Detect which cell encompasses the target text, then output its [X, Y] center coordinate. 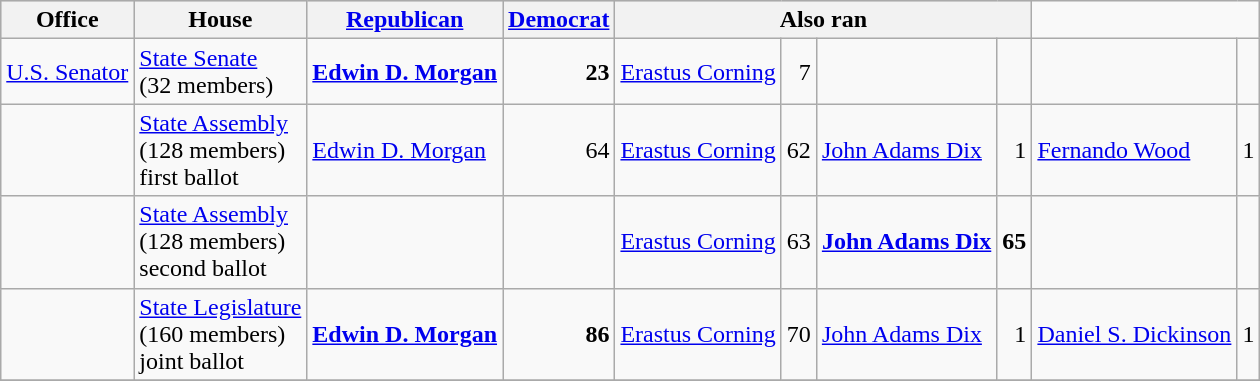
62 [798, 150]
65 [1014, 242]
63 [798, 242]
Fernando Wood [1134, 150]
House [220, 20]
7 [798, 72]
State Legislature (160 members) joint ballot [220, 334]
State Assembly (128 members) second ballot [220, 242]
64 [559, 150]
23 [559, 72]
State Senate (32 members) [220, 72]
U.S. Senator [68, 72]
Office [68, 20]
Republican [405, 20]
Also ran [824, 20]
Democrat [559, 20]
Daniel S. Dickinson [1134, 334]
State Assembly (128 members) first ballot [220, 150]
70 [798, 334]
86 [559, 334]
